Return (X, Y) of the center of cell containing provided text 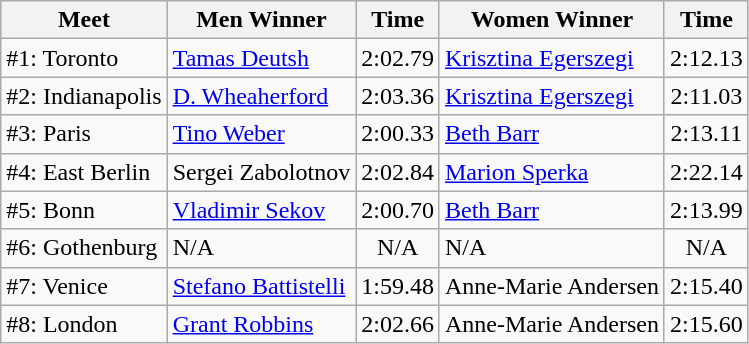
Women Winner (552, 20)
#7: Venice (84, 286)
2:02.66 (398, 324)
Marion Sperka (552, 172)
2:00.33 (398, 134)
#1: Toronto (84, 58)
#6: Gothenburg (84, 248)
2:00.70 (398, 210)
2:12.13 (706, 58)
2:15.40 (706, 286)
2:13.99 (706, 210)
Vladimir Sekov (262, 210)
Men Winner (262, 20)
2:13.11 (706, 134)
#8: London (84, 324)
Grant Robbins (262, 324)
2:11.03 (706, 96)
2:22.14 (706, 172)
#3: Paris (84, 134)
Tino Weber (262, 134)
2:02.84 (398, 172)
2:15.60 (706, 324)
2:02.79 (398, 58)
Sergei Zabolotnov (262, 172)
2:03.36 (398, 96)
#5: Bonn (84, 210)
D. Wheaherford (262, 96)
#2: Indianapolis (84, 96)
#4: East Berlin (84, 172)
Tamas Deutsh (262, 58)
Stefano Battistelli (262, 286)
Meet (84, 20)
1:59.48 (398, 286)
